Pinpoint the cell where the given text exists, returning its (X, Y) midpoint coordinate. 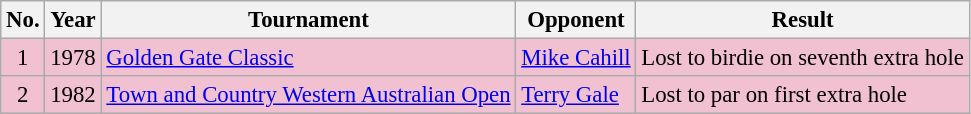
No. (23, 20)
1982 (73, 95)
Town and Country Western Australian Open (308, 95)
Terry Gale (576, 95)
Opponent (576, 20)
Golden Gate Classic (308, 58)
Mike Cahill (576, 58)
2 (23, 95)
Year (73, 20)
1978 (73, 58)
Lost to par on first extra hole (802, 95)
Tournament (308, 20)
Lost to birdie on seventh extra hole (802, 58)
Result (802, 20)
1 (23, 58)
